Return the [X, Y] coordinate for the center point of the cell that contains the specified text.  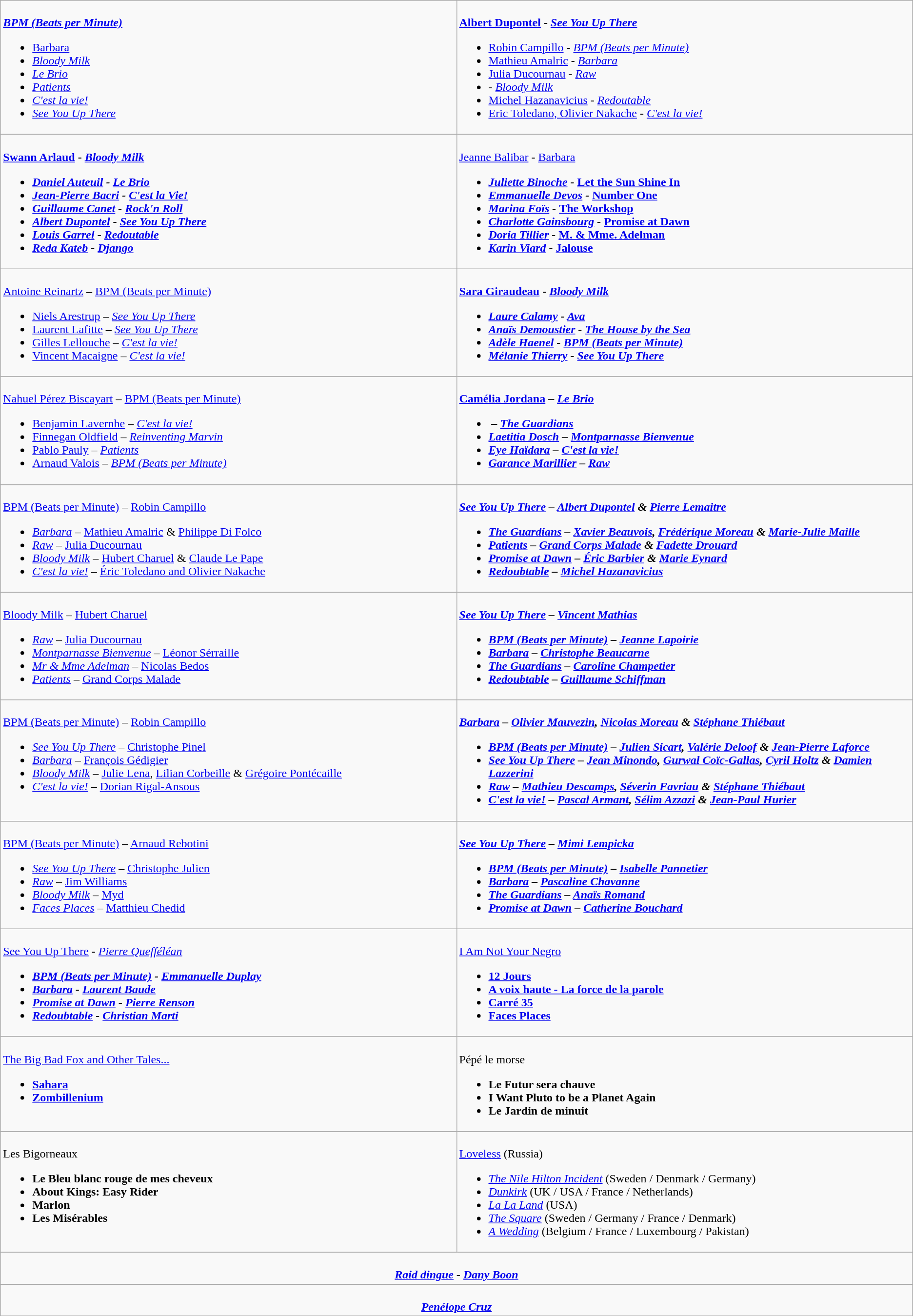
I Am Not Your Negro12 JoursA voix haute - La force de la paroleCarré 35Faces Places [685, 982]
Penélope Cruz [456, 1299]
Raid dingue - Dany Boon [456, 1268]
BPM (Beats per Minute)BarbaraBloody MilkLe BrioPatientsC'est la vie!See You Up There [228, 67]
Les BigorneauxLe Bleu blanc rouge de mes cheveuxAbout Kings: Easy RiderMarlonLes Misérables [228, 1192]
Camélia Jordana – Le Brio – The GuardiansLaetitia Dosch – Montparnasse BienvenueEye Haïdara – C'est la vie!Garance Marillier – Raw [685, 430]
BPM (Beats per Minute) – Arnaud RebotiniSee You Up There – Christophe JulienRaw – Jim WilliamsBloody Milk – MydFaces Places – Matthieu Chedid [228, 875]
Pépé le morseLe Futur sera chauveI Want Pluto to be a Planet AgainLe Jardin de minuit [685, 1084]
The Big Bad Fox and Other Tales...SaharaZombillenium [228, 1084]
